Return [X, Y] of the center of cell containing provided text 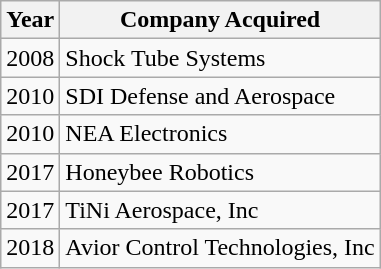
Shock Tube Systems [220, 58]
TiNi Aerospace, Inc [220, 210]
Avior Control Technologies, Inc [220, 248]
Year [30, 20]
2018 [30, 248]
NEA Electronics [220, 134]
2008 [30, 58]
Company Acquired [220, 20]
Honeybee Robotics [220, 172]
SDI Defense and Aerospace [220, 96]
